Identify which cell holds the provided text, then report its (X, Y) central coordinate. 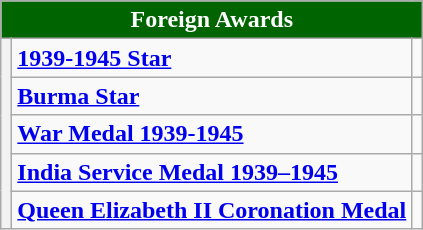
India Service Medal 1939–1945 (212, 172)
War Medal 1939-1945 (212, 134)
Foreign Awards (212, 20)
1939-1945 Star (212, 58)
Burma Star (212, 96)
Queen Elizabeth II Coronation Medal (212, 210)
